Pinpoint the cell where the given text exists, returning its [x, y] midpoint coordinate. 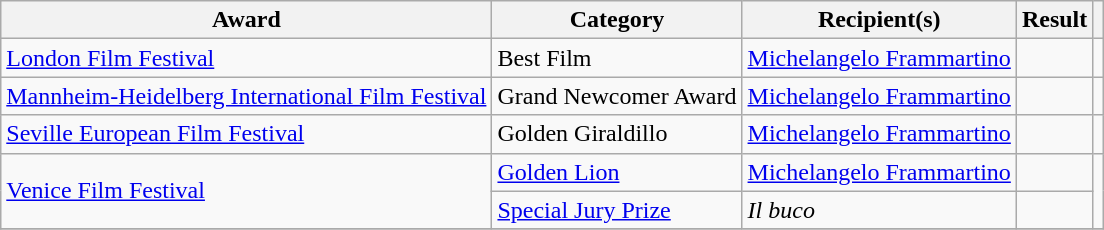
Award [246, 20]
Recipient(s) [879, 20]
Golden Giraldillo [617, 134]
Mannheim-Heidelberg International Film Festival [246, 96]
Seville European Film Festival [246, 134]
Venice Film Festival [246, 191]
Golden Lion [617, 172]
Best Film [617, 58]
Special Jury Prize [617, 210]
Grand Newcomer Award [617, 96]
Result [1054, 20]
London Film Festival [246, 58]
Category [617, 20]
Il buco [879, 210]
